Return (X, Y) of the center of cell containing provided text 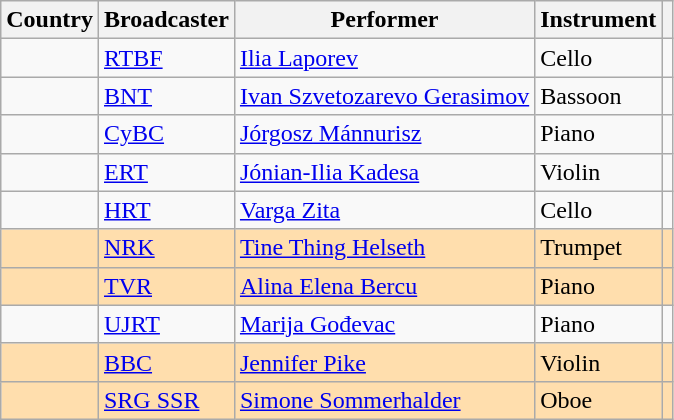
ERT (166, 172)
BBC (166, 362)
Ivan Szvetozarevo Gerasimov (384, 96)
UJRT (166, 324)
Marija Gođevac (384, 324)
Oboe (598, 400)
Ilia Laporev (384, 58)
SRG SSR (166, 400)
TVR (166, 286)
Jórgosz Mánnurisz (384, 134)
Country (50, 20)
RTBF (166, 58)
HRT (166, 210)
Instrument (598, 20)
BNT (166, 96)
Simone Sommerhalder (384, 400)
NRK (166, 248)
Jónian-Ilia Kadesa (384, 172)
Bassoon (598, 96)
Jennifer Pike (384, 362)
Performer (384, 20)
Broadcaster (166, 20)
CyBC (166, 134)
Tine Thing Helseth (384, 248)
Alina Elena Bercu (384, 286)
Trumpet (598, 248)
Varga Zita (384, 210)
